Scan for the cell matching the given text and deliver its [X, Y] coordinate at center. 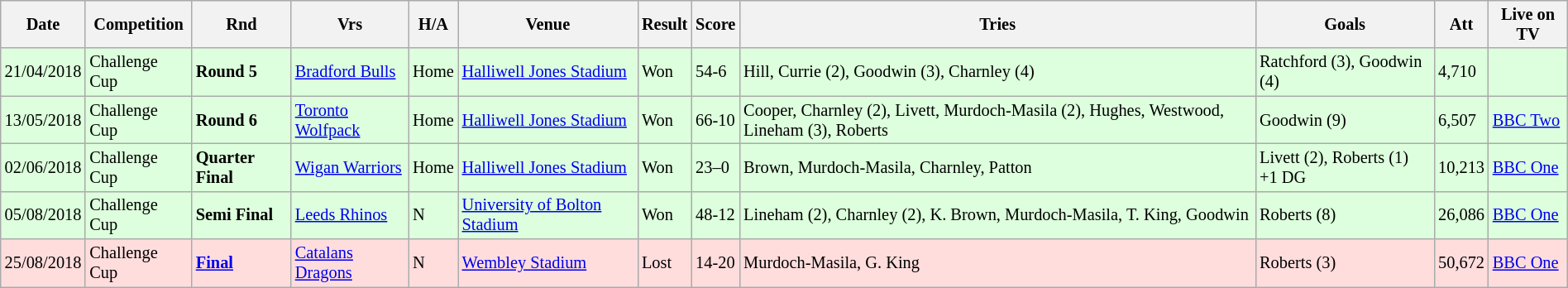
10,213 [1461, 167]
Hill, Currie (2), Goodwin (3), Charnley (4) [997, 72]
Date [43, 24]
BBC Two [1528, 120]
Roberts (3) [1345, 263]
Murdoch-Masila, G. King [997, 263]
Lost [665, 263]
Toronto Wolfpack [350, 120]
Catalans Dragons [350, 263]
Quarter Final [241, 167]
Semi Final [241, 215]
Wigan Warriors [350, 167]
Roberts (8) [1345, 215]
23–0 [715, 167]
48-12 [715, 215]
Result [665, 24]
02/06/2018 [43, 167]
Bradford Bulls [350, 72]
14-20 [715, 263]
Goodwin (9) [1345, 120]
Vrs [350, 24]
Round 5 [241, 72]
Round 6 [241, 120]
Tries [997, 24]
Live on TV [1528, 24]
Score [715, 24]
Brown, Murdoch-Masila, Charnley, Patton [997, 167]
Livett (2), Roberts (1) +1 DG [1345, 167]
Competition [139, 24]
21/04/2018 [43, 72]
50,672 [1461, 263]
26,086 [1461, 215]
25/08/2018 [43, 263]
University of Bolton Stadium [547, 215]
Wembley Stadium [547, 263]
Cooper, Charnley (2), Livett, Murdoch-Masila (2), Hughes, Westwood, Lineham (3), Roberts [997, 120]
Lineham (2), Charnley (2), K. Brown, Murdoch-Masila, T. King, Goodwin [997, 215]
Rnd [241, 24]
Venue [547, 24]
66-10 [715, 120]
H/A [433, 24]
13/05/2018 [43, 120]
Ratchford (3), Goodwin (4) [1345, 72]
6,507 [1461, 120]
Final [241, 263]
54-6 [715, 72]
Leeds Rhinos [350, 215]
Att [1461, 24]
Goals [1345, 24]
4,710 [1461, 72]
05/08/2018 [43, 215]
